Output the (X, Y) coordinate of the center of the cell containing the given text.  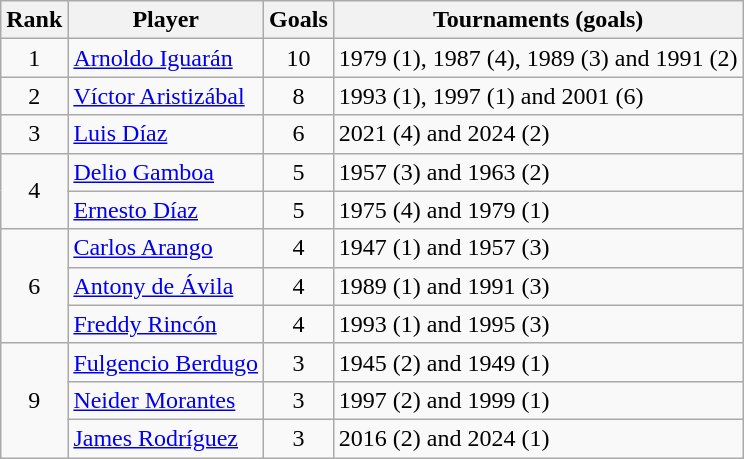
Carlos Arango (166, 248)
Tournaments (goals) (538, 20)
1945 (2) and 1949 (1) (538, 362)
Rank (34, 20)
2016 (2) and 2024 (1) (538, 438)
Víctor Aristizábal (166, 96)
1979 (1), 1987 (4), 1989 (3) and 1991 (2) (538, 58)
Luis Díaz (166, 134)
Player (166, 20)
Goals (299, 20)
Freddy Rincón (166, 324)
1 (34, 58)
9 (34, 400)
Arnoldo Iguarán (166, 58)
8 (299, 96)
1989 (1) and 1991 (3) (538, 286)
1947 (1) and 1957 (3) (538, 248)
Neider Morantes (166, 400)
1997 (2) and 1999 (1) (538, 400)
1957 (3) and 1963 (2) (538, 172)
Fulgencio Berdugo (166, 362)
2021 (4) and 2024 (2) (538, 134)
James Rodríguez (166, 438)
Antony de Ávila (166, 286)
2 (34, 96)
1993 (1) and 1995 (3) (538, 324)
10 (299, 58)
Delio Gamboa (166, 172)
Ernesto Díaz (166, 210)
1975 (4) and 1979 (1) (538, 210)
1993 (1), 1997 (1) and 2001 (6) (538, 96)
